Extract the [X, Y] coordinate from the center of the cell holding the provided text.  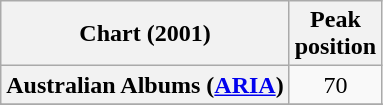
Peakposition [335, 34]
Chart (2001) [145, 34]
70 [335, 85]
Australian Albums (ARIA) [145, 85]
